Output the [X, Y] coordinate of the center of the cell containing the given text.  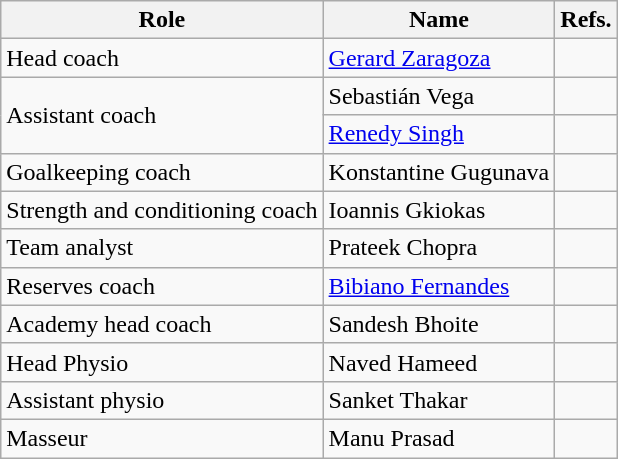
Naved Hameed [439, 362]
Academy head coach [162, 324]
Sandesh Bhoite [439, 324]
Head coach [162, 58]
Goalkeeping coach [162, 172]
Prateek Chopra [439, 248]
Refs. [586, 20]
Ioannis Gkiokas [439, 210]
Manu Prasad [439, 438]
Renedy Singh [439, 134]
Masseur [162, 438]
Head Physio [162, 362]
Assistant physio [162, 400]
Sanket Thakar [439, 400]
Reserves coach [162, 286]
Strength and conditioning coach [162, 210]
Name [439, 20]
Sebastián Vega [439, 96]
Role [162, 20]
Assistant coach [162, 115]
Konstantine Gugunava [439, 172]
Team analyst [162, 248]
Gerard Zaragoza [439, 58]
Bibiano Fernandes [439, 286]
